Extract the [x, y] coordinate from the center of the cell holding the provided text.  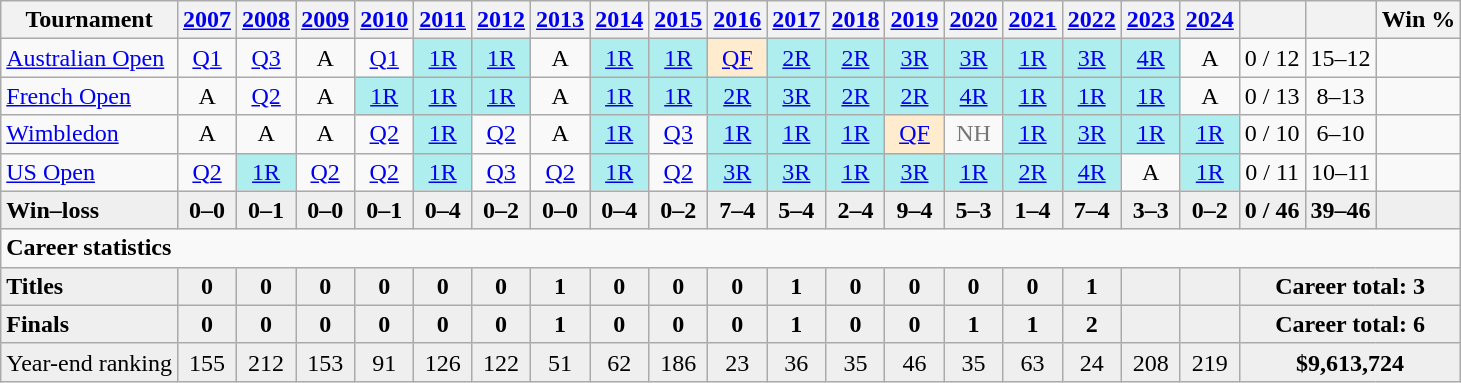
6–10 [1340, 134]
1–4 [1032, 210]
2021 [1032, 20]
Wimbledon [90, 134]
2018 [856, 20]
208 [1150, 362]
39–46 [1340, 210]
24 [1092, 362]
0 / 10 [1272, 134]
2014 [620, 20]
153 [326, 362]
46 [914, 362]
62 [620, 362]
2011 [443, 20]
Titles [90, 286]
Win % [1418, 20]
2020 [974, 20]
Finals [90, 324]
0 / 12 [1272, 58]
8–13 [1340, 96]
Career total: 6 [1350, 324]
2017 [796, 20]
$9,613,724 [1350, 362]
0 / 13 [1272, 96]
5–4 [796, 210]
0 / 46 [1272, 210]
2019 [914, 20]
Australian Open [90, 58]
2022 [1092, 20]
155 [208, 362]
2007 [208, 20]
3–3 [1150, 210]
91 [384, 362]
2015 [678, 20]
2023 [1150, 20]
212 [266, 362]
2 [1092, 324]
Career statistics [731, 248]
9–4 [914, 210]
2008 [266, 20]
2013 [560, 20]
2016 [738, 20]
French Open [90, 96]
36 [796, 362]
0 / 11 [1272, 172]
51 [560, 362]
Year-end ranking [90, 362]
2024 [1210, 20]
15–12 [1340, 58]
US Open [90, 172]
126 [443, 362]
NH [974, 134]
2–4 [856, 210]
10–11 [1340, 172]
Win–loss [90, 210]
2009 [326, 20]
63 [1032, 362]
23 [738, 362]
5–3 [974, 210]
122 [502, 362]
Career total: 3 [1350, 286]
2010 [384, 20]
Tournament [90, 20]
2012 [502, 20]
219 [1210, 362]
186 [678, 362]
